From the cell containing the given text, extract its center point as [x, y] coordinate. 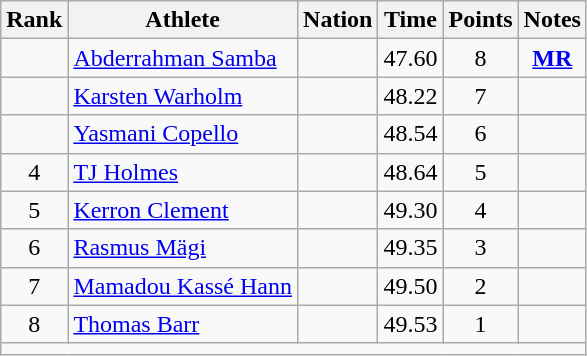
Time [410, 20]
48.64 [410, 172]
Rasmus Mägi [183, 248]
Rank [34, 20]
Abderrahman Samba [183, 58]
49.30 [410, 210]
Karsten Warholm [183, 96]
1 [480, 324]
3 [480, 248]
49.53 [410, 324]
Yasmani Copello [183, 134]
48.22 [410, 96]
Kerron Clement [183, 210]
TJ Holmes [183, 172]
Mamadou Kassé Hann [183, 286]
Thomas Barr [183, 324]
Points [480, 20]
Nation [338, 20]
Notes [552, 20]
49.35 [410, 248]
48.54 [410, 134]
47.60 [410, 58]
MR [552, 58]
49.50 [410, 286]
2 [480, 286]
Athlete [183, 20]
